Capture the cell that displays the provided text and extract its (x, y) central coordinate. 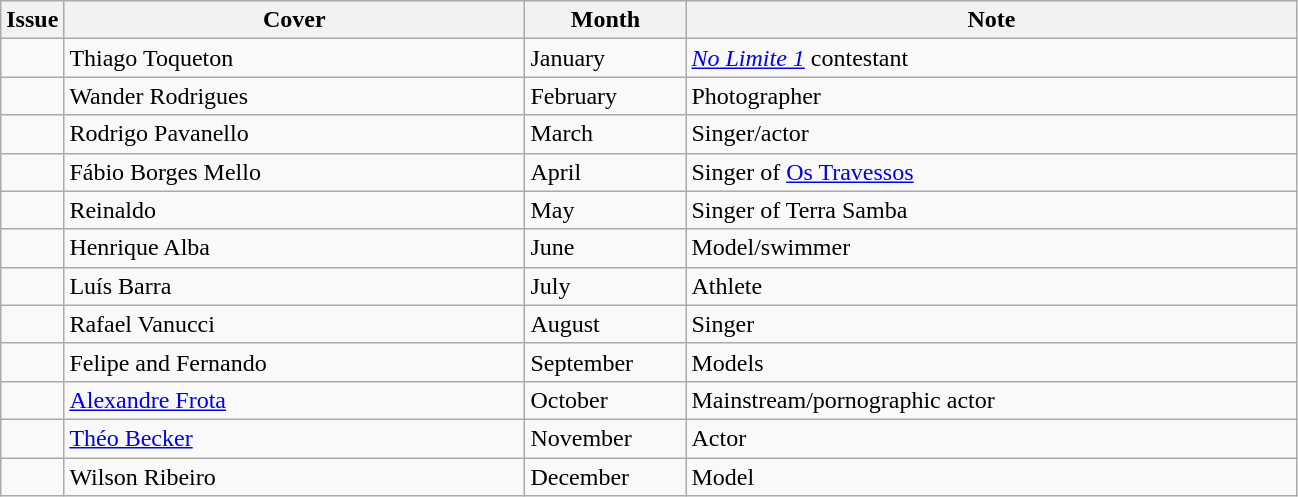
Reinaldo (294, 210)
Singer (992, 324)
Rafael Vanucci (294, 324)
Models (992, 362)
Actor (992, 438)
Rodrigo Pavanello (294, 134)
December (606, 477)
Mainstream/pornographic actor (992, 400)
Théo Becker (294, 438)
August (606, 324)
No Limite 1 contestant (992, 58)
May (606, 210)
Photographer (992, 96)
Athlete (992, 286)
Wilson Ribeiro (294, 477)
July (606, 286)
Henrique Alba (294, 248)
Felipe and Fernando (294, 362)
April (606, 172)
Model (992, 477)
Fábio Borges Mello (294, 172)
Note (992, 20)
Month (606, 20)
Thiago Toqueton (294, 58)
Wander Rodrigues (294, 96)
Alexandre Frota (294, 400)
Cover (294, 20)
September (606, 362)
March (606, 134)
Issue (32, 20)
November (606, 438)
Model/swimmer (992, 248)
February (606, 96)
Singer/actor (992, 134)
Luís Barra (294, 286)
January (606, 58)
Singer of Terra Samba (992, 210)
Singer of Os Travessos (992, 172)
June (606, 248)
October (606, 400)
